Search for the cell housing the specified text and yield its (X, Y) center coordinate. 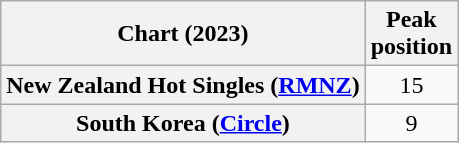
New Zealand Hot Singles (RMNZ) (183, 85)
Peakposition (411, 34)
15 (411, 85)
Chart (2023) (183, 34)
9 (411, 123)
South Korea (Circle) (183, 123)
